Detect which cell encompasses the target text, then output its (x, y) center coordinate. 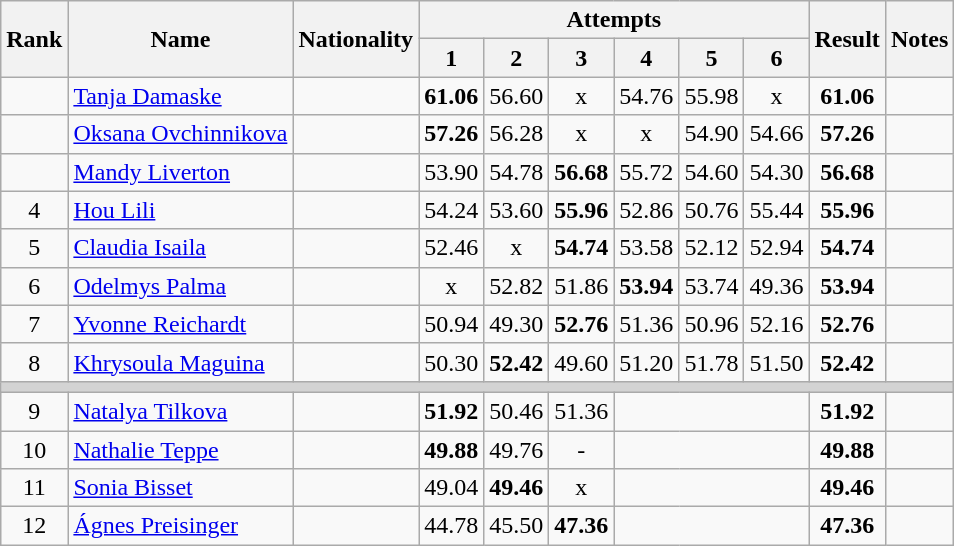
Ágnes Preisinger (180, 526)
Claudia Isaila (180, 248)
Yvonne Reichardt (180, 324)
52.46 (452, 248)
Result (847, 39)
Mandy Liverton (180, 172)
10 (34, 449)
Notes (919, 39)
Hou Lili (180, 210)
49.30 (516, 324)
49.60 (582, 362)
54.66 (776, 134)
45.50 (516, 526)
53.74 (712, 286)
50.94 (452, 324)
Sonia Bisset (180, 488)
55.98 (712, 96)
50.96 (712, 324)
Oksana Ovchinnikova (180, 134)
Nationality (356, 39)
53.58 (646, 248)
52.12 (712, 248)
Rank (34, 39)
55.72 (646, 172)
51.20 (646, 362)
54.90 (712, 134)
56.28 (516, 134)
2 (516, 58)
53.60 (516, 210)
7 (34, 324)
Khrysoula Maguina (180, 362)
54.24 (452, 210)
3 (582, 58)
Nathalie Teppe (180, 449)
Attempts (614, 20)
1 (452, 58)
52.16 (776, 324)
49.76 (516, 449)
Tanja Damaske (180, 96)
12 (34, 526)
55.44 (776, 210)
54.60 (712, 172)
- (582, 449)
11 (34, 488)
8 (34, 362)
50.46 (516, 411)
51.78 (712, 362)
54.30 (776, 172)
44.78 (452, 526)
49.36 (776, 286)
51.50 (776, 362)
50.76 (712, 210)
52.82 (516, 286)
9 (34, 411)
Name (180, 39)
Natalya Tilkova (180, 411)
56.60 (516, 96)
54.76 (646, 96)
53.90 (452, 172)
Odelmys Palma (180, 286)
52.94 (776, 248)
51.86 (582, 286)
54.78 (516, 172)
50.30 (452, 362)
49.04 (452, 488)
52.86 (646, 210)
